Return the (X, Y) coordinate for the center point of the cell that contains the specified text.  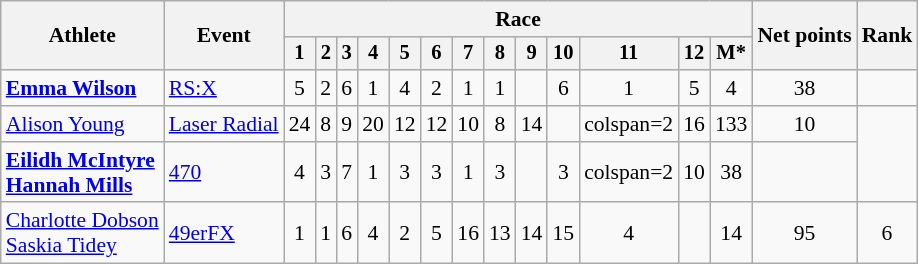
RS:X (224, 88)
24 (300, 124)
11 (628, 54)
Emma Wilson (82, 88)
Net points (804, 36)
Athlete (82, 36)
133 (732, 124)
20 (373, 124)
Race (518, 19)
95 (804, 234)
M* (732, 54)
Eilidh McIntyreHannah Mills (82, 172)
470 (224, 172)
Rank (888, 36)
49erFX (224, 234)
Alison Young (82, 124)
13 (500, 234)
Event (224, 36)
Laser Radial (224, 124)
Charlotte DobsonSaskia Tidey (82, 234)
15 (563, 234)
